For the text-containing cell, return its midpoint in [X, Y] coordinate format. 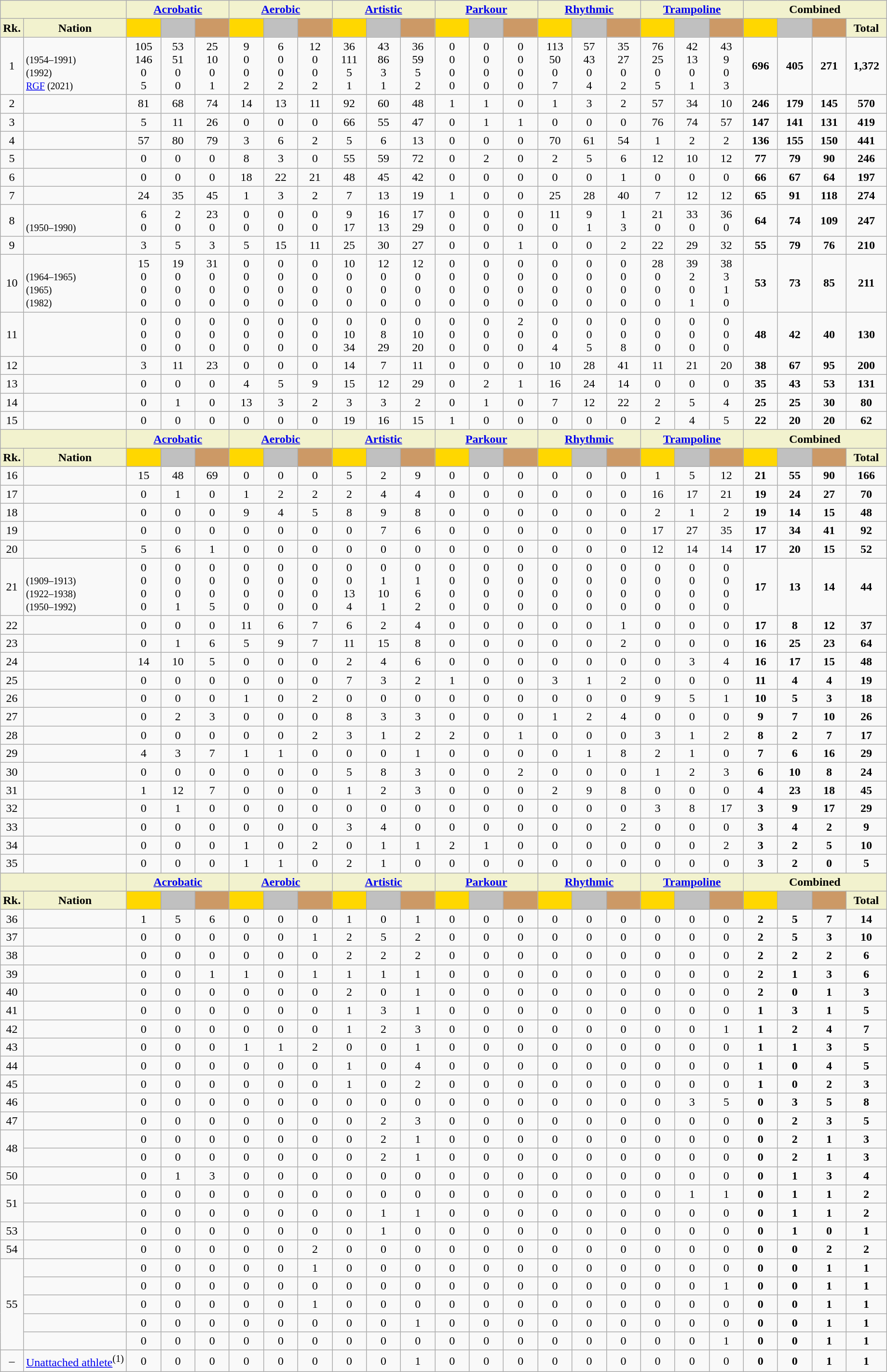
441 [866, 140]
35 27 0 2 [623, 66]
68 [177, 104]
17 29 [418, 220]
113 50 0 7 [555, 66]
73 [795, 283]
(1950–1990) [75, 220]
33 [12, 827]
130 [866, 334]
419 [866, 122]
0 0 8 [623, 334]
(1909–1913) (1922–1938) (1950–1992) [75, 587]
12 0 0 2 [314, 66]
145 [829, 104]
166 [866, 476]
274 [866, 195]
6 0 [144, 220]
53 51 0 0 [177, 66]
42 13 0 1 [692, 66]
23 0 [212, 220]
150 [829, 140]
00 13 4 [349, 587]
00 0 1 [177, 587]
39 2 0 1 [692, 283]
62 [866, 421]
31 0 0 0 [212, 283]
200 [866, 366]
85 [829, 283]
1,372 [866, 66]
6 0 0 2 [281, 66]
197 [866, 177]
210 [866, 245]
Unattached athlete(1) [75, 1361]
(1964–1965) (1965) (1982) [75, 283]
136 [760, 140]
405 [795, 66]
51 [12, 1203]
(1954–1991) (1992) RGF (2021) [75, 66]
31 [12, 790]
39 [12, 974]
25 10 0 1 [212, 66]
141 [795, 122]
50 [12, 1176]
65 [760, 195]
01 10 1 [384, 587]
28 0 0 0 [658, 283]
2 0 [177, 220]
95 [829, 366]
72 [418, 159]
60 [384, 104]
11 0 [555, 220]
9 17 [349, 220]
271 [829, 66]
33 0 [692, 220]
81 [144, 104]
211 [866, 283]
0 10 34 [349, 334]
0 8 29 [384, 334]
01 6 2 [418, 587]
247 [866, 220]
570 [866, 104]
– [12, 1361]
61 [589, 140]
15 0 0 0 [144, 283]
696 [760, 66]
1 3 [623, 220]
36 111 5 1 [349, 66]
91 [795, 195]
46 [12, 1102]
10 0 0 0 [349, 283]
0 0 5 [589, 334]
43 86 3 1 [384, 66]
38 3 1 0 [726, 283]
69 [212, 476]
36 [12, 919]
76 25 0 5 [658, 66]
0 0 4 [555, 334]
19 0 0 0 [177, 283]
43 9 0 3 [726, 66]
105 146 0 5 [144, 66]
147 [760, 122]
179 [795, 104]
36 59 5 2 [418, 66]
109 [829, 220]
52 [866, 549]
16 13 [384, 220]
0 0 0 5 [212, 587]
2 0 0 [521, 334]
0 10 20 [418, 334]
9 1 [589, 220]
36 0 [726, 220]
57 43 0 4 [589, 66]
77 [760, 159]
9 0 0 2 [246, 66]
59 [384, 159]
155 [795, 140]
21 0 [658, 220]
118 [829, 195]
